Search for the cell housing the specified text and yield its (x, y) center coordinate. 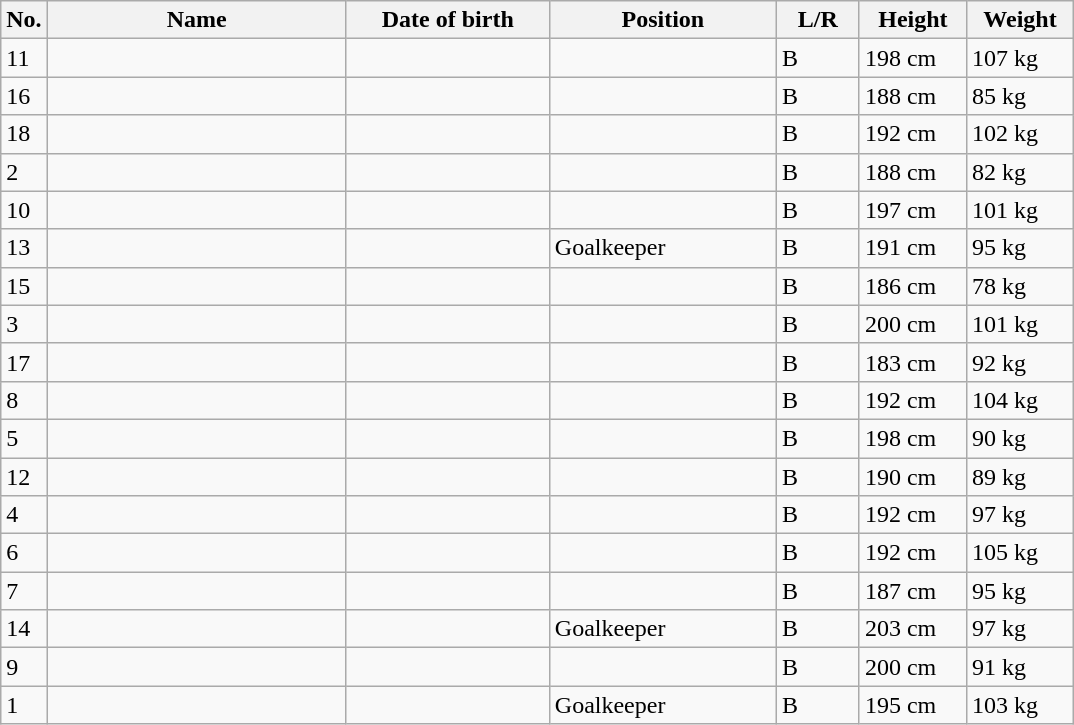
191 cm (912, 248)
No. (24, 20)
16 (24, 96)
18 (24, 134)
102 kg (1020, 134)
92 kg (1020, 362)
10 (24, 210)
17 (24, 362)
89 kg (1020, 477)
Position (662, 20)
103 kg (1020, 705)
91 kg (1020, 667)
L/R (818, 20)
183 cm (912, 362)
105 kg (1020, 553)
11 (24, 58)
1 (24, 705)
6 (24, 553)
107 kg (1020, 58)
4 (24, 515)
13 (24, 248)
90 kg (1020, 438)
Date of birth (448, 20)
2 (24, 172)
7 (24, 591)
195 cm (912, 705)
Weight (1020, 20)
203 cm (912, 629)
3 (24, 324)
197 cm (912, 210)
186 cm (912, 286)
15 (24, 286)
82 kg (1020, 172)
8 (24, 400)
187 cm (912, 591)
85 kg (1020, 96)
12 (24, 477)
104 kg (1020, 400)
190 cm (912, 477)
5 (24, 438)
78 kg (1020, 286)
14 (24, 629)
Name (196, 20)
9 (24, 667)
Height (912, 20)
